Output the (X, Y) coordinate of the center of the cell containing the given text.  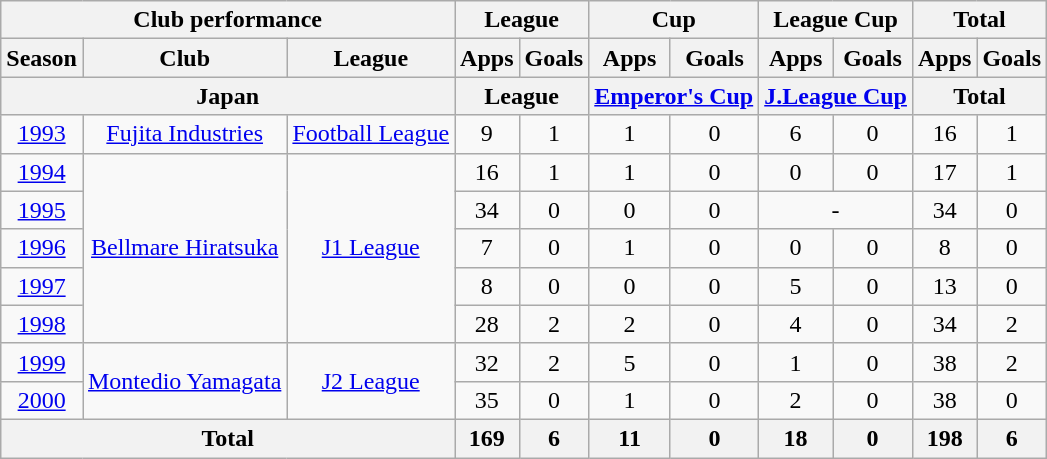
League Cup (836, 20)
Club (184, 58)
Football League (371, 134)
1997 (42, 286)
1993 (42, 134)
198 (944, 438)
32 (487, 362)
7 (487, 248)
1998 (42, 324)
Fujita Industries (184, 134)
4 (796, 324)
18 (796, 438)
J.League Cup (836, 96)
Emperor's Cup (674, 96)
Cup (674, 20)
J2 League (371, 381)
Montedio Yamagata (184, 381)
J1 League (371, 248)
Season (42, 58)
1994 (42, 172)
35 (487, 400)
1999 (42, 362)
1995 (42, 210)
28 (487, 324)
2000 (42, 400)
- (836, 210)
1996 (42, 248)
9 (487, 134)
Japan (228, 96)
Club performance (228, 20)
17 (944, 172)
13 (944, 286)
Bellmare Hiratsuka (184, 248)
11 (630, 438)
169 (487, 438)
